Provide the (x, y) coordinate of the cell's center where the given text is located.  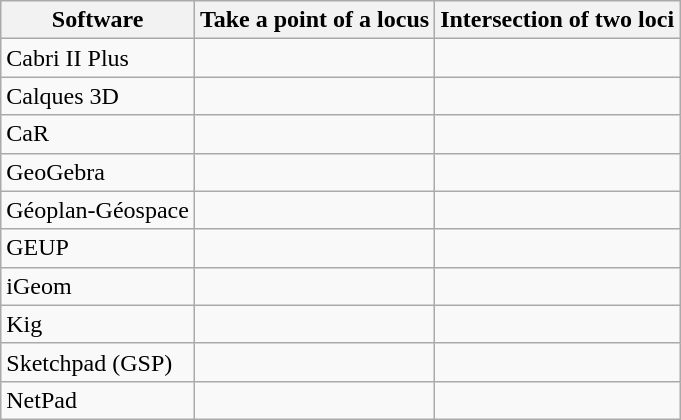
Cabri II Plus (98, 58)
Take a point of a locus (314, 20)
iGeom (98, 286)
Kig (98, 324)
Software (98, 20)
Calques 3D (98, 96)
GEUP (98, 248)
Sketchpad (GSP) (98, 362)
NetPad (98, 400)
GeoGebra (98, 172)
Intersection of two loci (558, 20)
CaR (98, 134)
Géoplan-Géospace (98, 210)
